Locate the cell with the specified text and output its [X, Y] center coordinate. 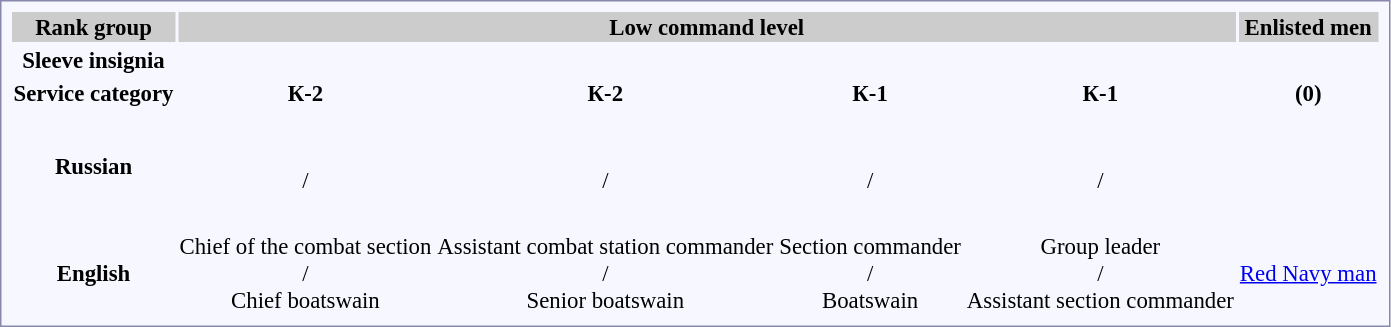
Assistant combat station commander/Senior boatswain [606, 273]
Chief of the combat section/Chief boatswain [306, 273]
English [94, 273]
Group leader/Assistant section commander [1100, 273]
(0) [1308, 93]
Enlisted men [1308, 27]
Service category [94, 93]
Sleeve insignia [94, 60]
Russian [94, 166]
Rank group [94, 27]
Low command level [706, 27]
Red Navy man [1308, 273]
Section commander/Boatswain [870, 273]
